Capture the cell that displays the provided text and extract its [x, y] central coordinate. 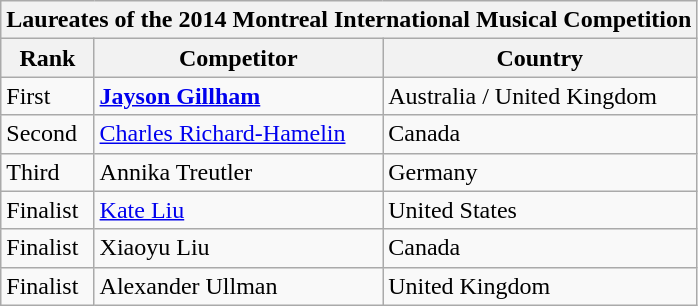
Charles Richard-Hamelin [238, 134]
Rank [48, 58]
Laureates of the 2014 Montreal International Musical Competition [349, 20]
Third [48, 172]
First [48, 96]
Annika Treutler [238, 172]
Country [540, 58]
United States [540, 210]
Competitor [238, 58]
United Kingdom [540, 286]
Kate Liu [238, 210]
Germany [540, 172]
Xiaoyu Liu [238, 248]
Second [48, 134]
Australia / United Kingdom [540, 96]
Alexander Ullman [238, 286]
Jayson Gillham [238, 96]
